Pinpoint the cell where the given text exists, returning its [X, Y] midpoint coordinate. 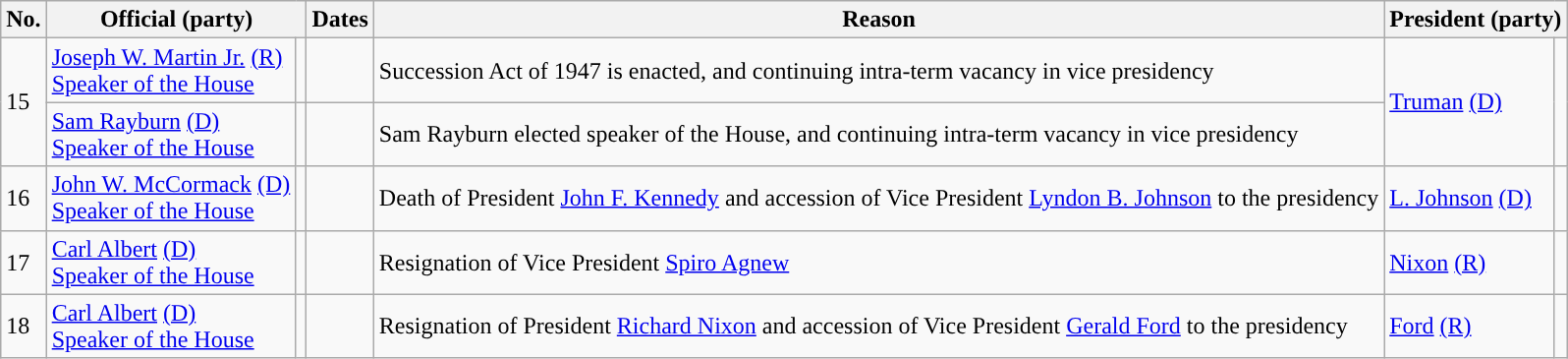
15 [24, 102]
Ford (R) [1470, 327]
Official (party) [177, 20]
No. [24, 20]
Resignation of President Richard Nixon and accession of Vice President Gerald Ford to the presidency [878, 327]
Resignation of Vice President Spiro Agnew [878, 262]
16 [24, 199]
Reason [878, 20]
Truman (D) [1470, 102]
John W. McCormack (D)Speaker of the House [171, 199]
Nixon (R) [1470, 262]
L. Johnson (D) [1470, 199]
Death of President John F. Kennedy and accession of Vice President Lyndon B. Johnson to the presidency [878, 199]
President (party) [1476, 20]
18 [24, 327]
Succession Act of 1947 is enacted, and continuing intra-term vacancy in vice presidency [878, 71]
Sam Rayburn (D)Speaker of the House [171, 134]
Dates [340, 20]
Joseph W. Martin Jr. (R)Speaker of the House [171, 71]
17 [24, 262]
Sam Rayburn elected speaker of the House, and continuing intra-term vacancy in vice presidency [878, 134]
